From the cell containing the given text, extract its center point as (X, Y) coordinate. 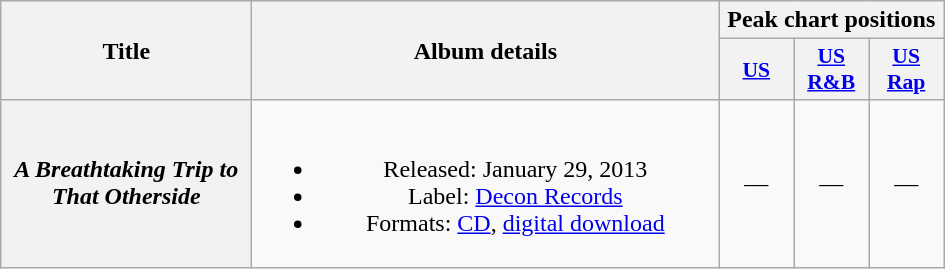
Released: January 29, 2013Label: Decon RecordsFormats: CD, digital download (486, 184)
US R&B (832, 70)
Peak chart positions (832, 20)
Album details (486, 50)
A Breathtaking Trip to That Otherside (126, 184)
Title (126, 50)
US (756, 70)
USRap (906, 70)
